Extract the (X, Y) coordinate from the center of the cell holding the provided text.  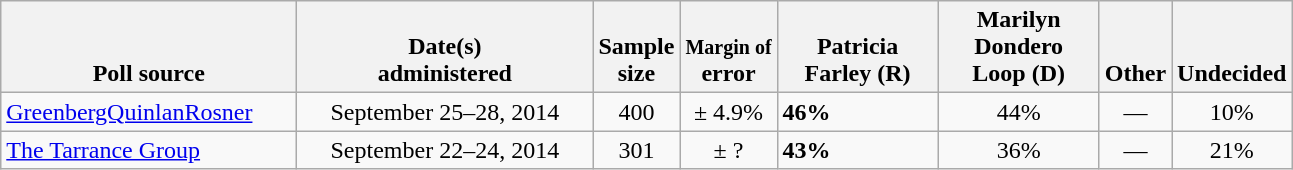
Undecided (1232, 47)
44% (1018, 112)
43% (858, 150)
September 22–24, 2014 (445, 150)
The Tarrance Group (149, 150)
Margin oferror (728, 47)
46% (858, 112)
21% (1232, 150)
10% (1232, 112)
Date(s)administered (445, 47)
GreenbergQuinlanRosner (149, 112)
PatriciaFarley (R) (858, 47)
400 (636, 112)
September 25–28, 2014 (445, 112)
± 4.9% (728, 112)
36% (1018, 150)
± ? (728, 150)
Poll source (149, 47)
301 (636, 150)
MarilynDonderoLoop (D) (1018, 47)
Other (1135, 47)
Samplesize (636, 47)
